From the cell containing the given text, extract its center point as (x, y) coordinate. 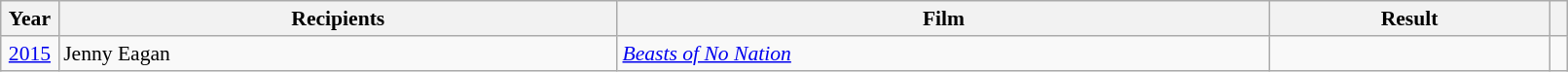
2015 (29, 54)
Result (1409, 18)
Jenny Eagan (338, 54)
Recipients (338, 18)
Year (29, 18)
Film (943, 18)
Beasts of No Nation (943, 54)
